Detect which cell encompasses the target text, then output its [X, Y] center coordinate. 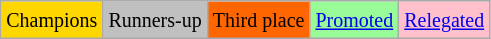
Promoted [354, 20]
Relegated [444, 20]
Champions [52, 20]
Third place [258, 20]
Runners-up [155, 20]
